Locate the cell with the specified text and output its [X, Y] center coordinate. 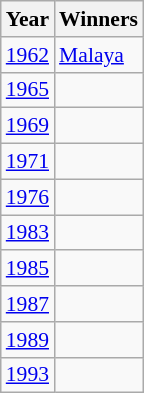
1965 [28, 90]
1989 [28, 340]
1985 [28, 269]
Malaya [98, 55]
1993 [28, 375]
1987 [28, 304]
Winners [98, 19]
1971 [28, 162]
1962 [28, 55]
1983 [28, 233]
1976 [28, 197]
1969 [28, 126]
Year [28, 19]
